Detect which cell encompasses the target text, then output its (x, y) center coordinate. 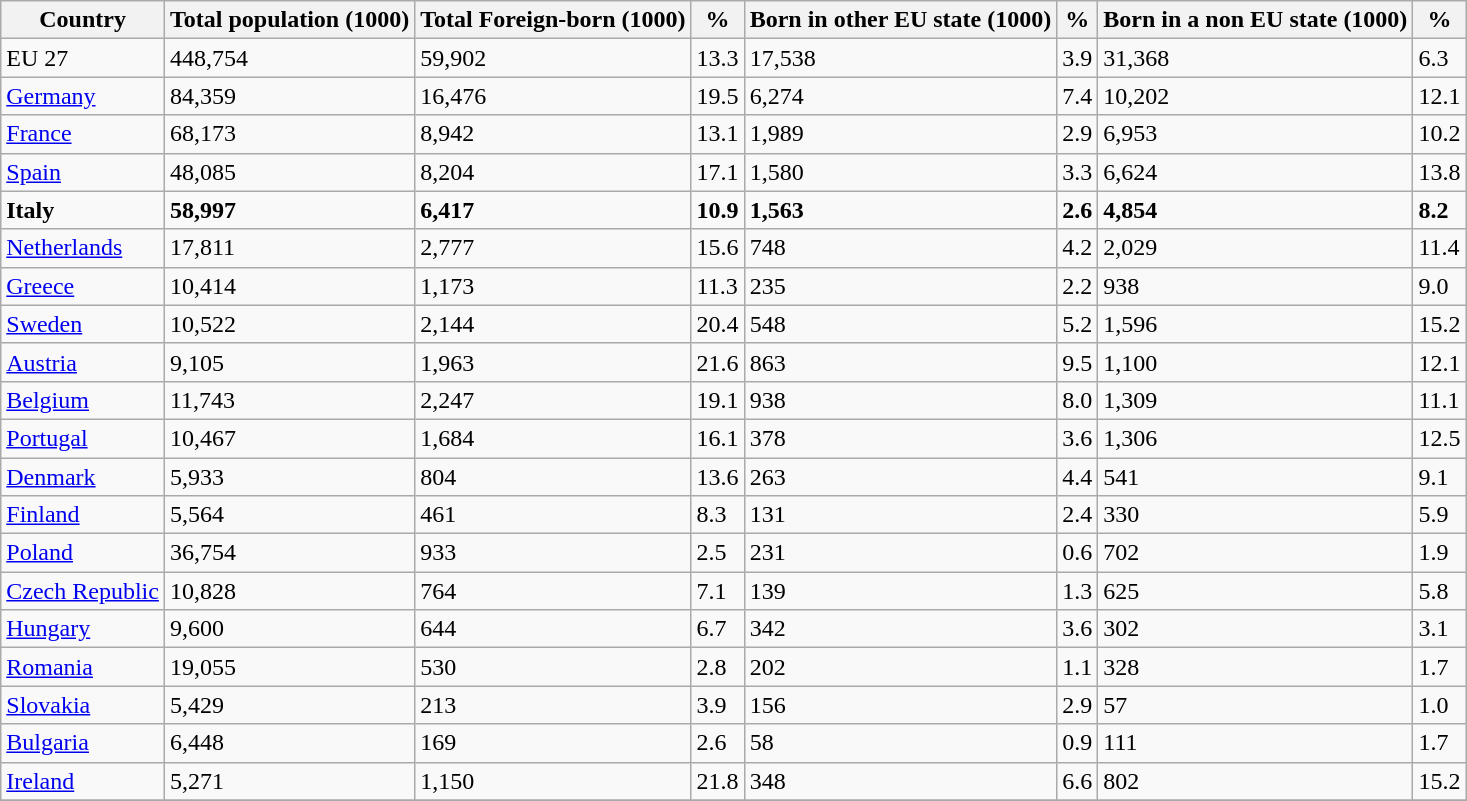
461 (553, 515)
702 (1256, 553)
13.3 (718, 58)
15.6 (718, 248)
6.7 (718, 629)
5,429 (289, 705)
Bulgaria (83, 743)
1,306 (1256, 438)
Austria (83, 362)
1,684 (553, 438)
10,828 (289, 591)
625 (1256, 591)
804 (553, 477)
1,173 (553, 286)
9.5 (1078, 362)
10.2 (1440, 134)
541 (1256, 477)
1,580 (900, 172)
8,942 (553, 134)
213 (553, 705)
11.3 (718, 286)
644 (553, 629)
Poland (83, 553)
10.9 (718, 210)
139 (900, 591)
7.4 (1078, 96)
1,596 (1256, 324)
2.8 (718, 667)
2,777 (553, 248)
Czech Republic (83, 591)
1,150 (553, 781)
5,271 (289, 781)
202 (900, 667)
Denmark (83, 477)
8.2 (1440, 210)
2,144 (553, 324)
58,997 (289, 210)
8.0 (1078, 400)
933 (553, 553)
36,754 (289, 553)
6.3 (1440, 58)
5.9 (1440, 515)
1,100 (1256, 362)
17,811 (289, 248)
263 (900, 477)
57 (1256, 705)
France (83, 134)
6,953 (1256, 134)
16,476 (553, 96)
6,448 (289, 743)
84,359 (289, 96)
2,029 (1256, 248)
330 (1256, 515)
6,274 (900, 96)
Portugal (83, 438)
Hungary (83, 629)
Born in other EU state (1000) (900, 20)
19.5 (718, 96)
1,963 (553, 362)
Spain (83, 172)
9,105 (289, 362)
530 (553, 667)
Total Foreign-born (1000) (553, 20)
17.1 (718, 172)
235 (900, 286)
1,989 (900, 134)
17,538 (900, 58)
4.4 (1078, 477)
10,202 (1256, 96)
2.5 (718, 553)
1.3 (1078, 591)
16.1 (718, 438)
6.6 (1078, 781)
302 (1256, 629)
19,055 (289, 667)
7.1 (718, 591)
0.9 (1078, 743)
156 (900, 705)
Slovakia (83, 705)
863 (900, 362)
Belgium (83, 400)
58 (900, 743)
378 (900, 438)
1.0 (1440, 705)
11,743 (289, 400)
11.1 (1440, 400)
Germany (83, 96)
13.1 (718, 134)
4.2 (1078, 248)
9,600 (289, 629)
5.2 (1078, 324)
6,624 (1256, 172)
59,902 (553, 58)
1,563 (900, 210)
2,247 (553, 400)
2.4 (1078, 515)
20.4 (718, 324)
21.8 (718, 781)
8.3 (718, 515)
748 (900, 248)
Romania (83, 667)
11.4 (1440, 248)
Total population (1000) (289, 20)
548 (900, 324)
5,933 (289, 477)
342 (900, 629)
68,173 (289, 134)
13.6 (718, 477)
4,854 (1256, 210)
Country (83, 20)
3.3 (1078, 172)
Sweden (83, 324)
5.8 (1440, 591)
2.2 (1078, 286)
131 (900, 515)
31,368 (1256, 58)
1.1 (1078, 667)
1,309 (1256, 400)
328 (1256, 667)
10,414 (289, 286)
12.5 (1440, 438)
Netherlands (83, 248)
348 (900, 781)
Greece (83, 286)
448,754 (289, 58)
Italy (83, 210)
9.0 (1440, 286)
0.6 (1078, 553)
5,564 (289, 515)
169 (553, 743)
802 (1256, 781)
8,204 (553, 172)
10,522 (289, 324)
10,467 (289, 438)
111 (1256, 743)
9.1 (1440, 477)
48,085 (289, 172)
13.8 (1440, 172)
3.1 (1440, 629)
Ireland (83, 781)
Born in a non EU state (1000) (1256, 20)
1.9 (1440, 553)
21.6 (718, 362)
19.1 (718, 400)
Finland (83, 515)
6,417 (553, 210)
764 (553, 591)
231 (900, 553)
EU 27 (83, 58)
